From the cell containing the given text, extract its center point as [x, y] coordinate. 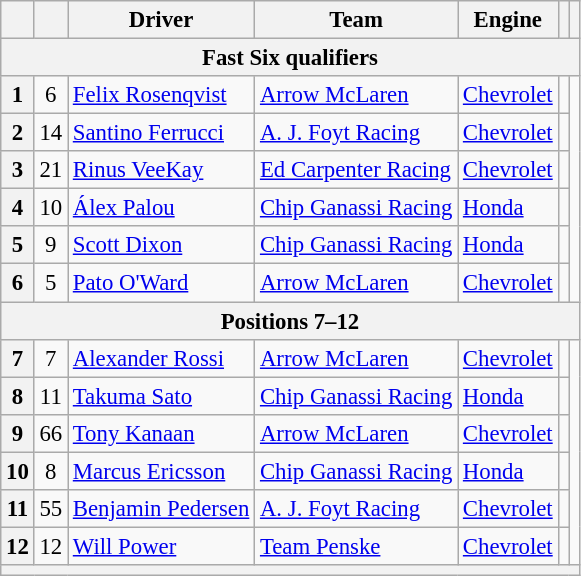
Rinus VeeKay [162, 170]
Takuma Sato [162, 396]
Marcus Ericsson [162, 471]
Team [356, 20]
Scott Dixon [162, 245]
Benjamin Pedersen [162, 509]
55 [50, 509]
21 [50, 170]
66 [50, 433]
Pato O'Ward [162, 283]
2 [18, 133]
4 [18, 208]
Driver [162, 20]
Alexander Rossi [162, 358]
14 [50, 133]
3 [18, 170]
Positions 7–12 [290, 321]
Santino Ferrucci [162, 133]
1 [18, 95]
Tony Kanaan [162, 433]
Team Penske [356, 546]
Fast Six qualifiers [290, 58]
Ed Carpenter Racing [356, 170]
Will Power [162, 546]
Felix Rosenqvist [162, 95]
Engine [508, 20]
Álex Palou [162, 208]
